Provide the [x, y] coordinate of the cell's center where the given text is located.  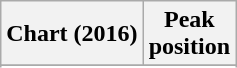
Peak position [189, 34]
Chart (2016) [72, 34]
